Detect which cell encompasses the target text, then output its (x, y) center coordinate. 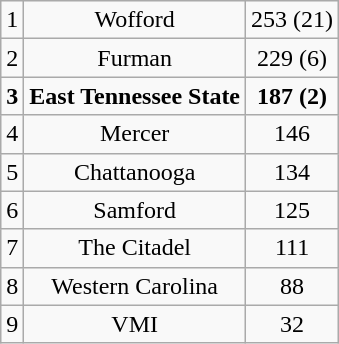
Western Carolina (135, 286)
Wofford (135, 20)
88 (292, 286)
3 (12, 96)
6 (12, 210)
2 (12, 58)
229 (6) (292, 58)
146 (292, 134)
4 (12, 134)
7 (12, 248)
Samford (135, 210)
5 (12, 172)
253 (21) (292, 20)
1 (12, 20)
Mercer (135, 134)
East Tennessee State (135, 96)
8 (12, 286)
134 (292, 172)
32 (292, 324)
9 (12, 324)
The Citadel (135, 248)
Furman (135, 58)
111 (292, 248)
Chattanooga (135, 172)
187 (2) (292, 96)
VMI (135, 324)
125 (292, 210)
